Extract the [X, Y] coordinate from the center of the cell holding the provided text.  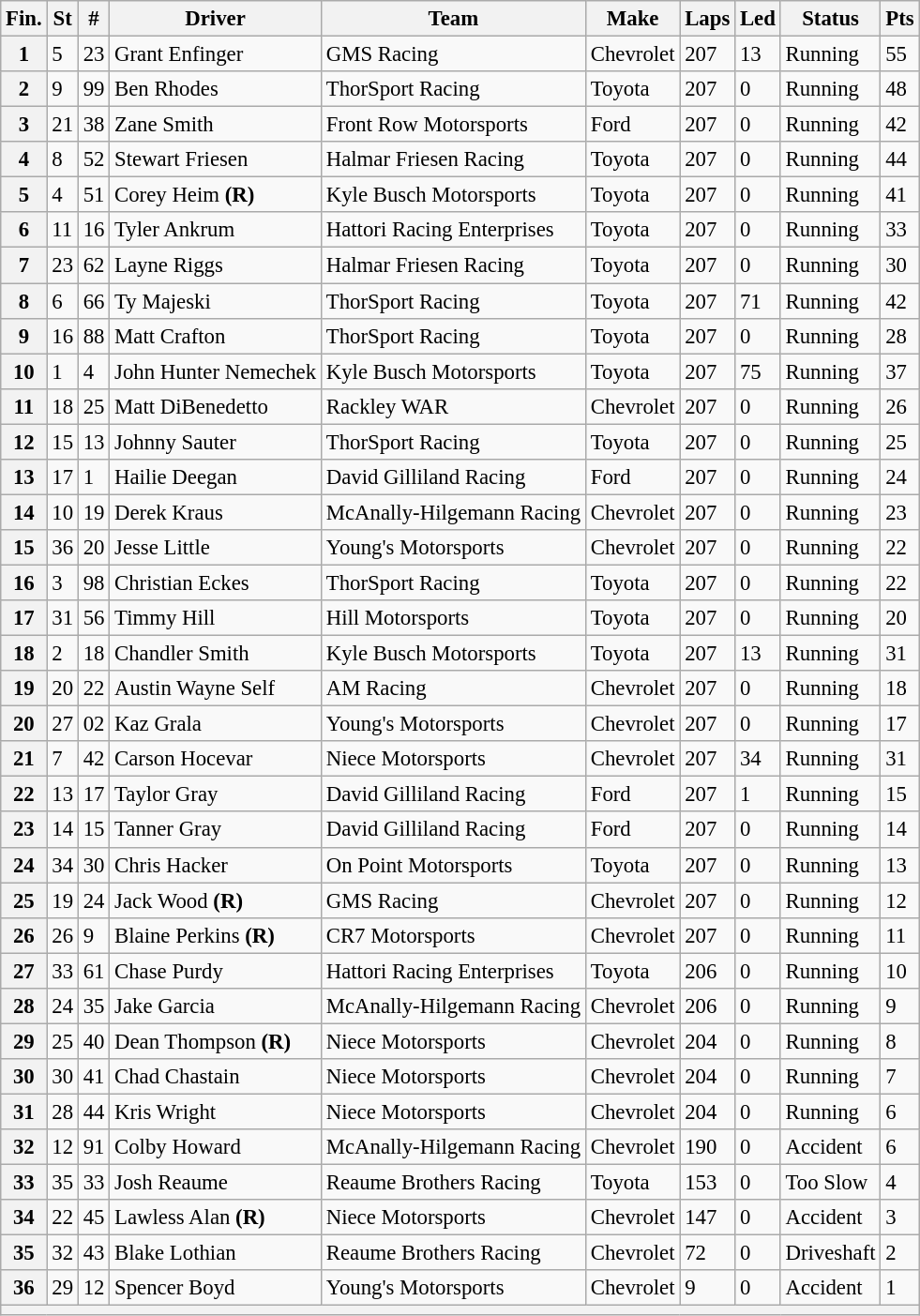
Tyler Ankrum [216, 230]
37 [900, 371]
91 [94, 1147]
40 [94, 1041]
Derek Kraus [216, 512]
55 [900, 54]
Austin Wayne Self [216, 688]
John Hunter Nemechek [216, 371]
Driver [216, 19]
45 [94, 1218]
Ty Majeski [216, 301]
38 [94, 125]
Blaine Perkins (R) [216, 935]
62 [94, 265]
Johnny Sauter [216, 442]
Team [453, 19]
Chris Hacker [216, 865]
Layne Riggs [216, 265]
Status [831, 19]
Too Slow [831, 1183]
Hill Motorsports [453, 618]
71 [758, 301]
Spencer Boyd [216, 1288]
Rackley WAR [453, 406]
48 [900, 89]
61 [94, 971]
Kaz Grala [216, 724]
Matt Crafton [216, 336]
Jesse Little [216, 548]
147 [707, 1218]
153 [707, 1183]
Taylor Gray [216, 794]
Colby Howard [216, 1147]
Carson Hocevar [216, 759]
Front Row Motorsports [453, 125]
Kris Wright [216, 1112]
190 [707, 1147]
Tanner Gray [216, 830]
Jack Wood (R) [216, 900]
St [62, 19]
Chandler Smith [216, 654]
Grant Enfinger [216, 54]
Jake Garcia [216, 1006]
# [94, 19]
Zane Smith [216, 125]
99 [94, 89]
Driveshaft [831, 1253]
72 [707, 1253]
Blake Lothian [216, 1253]
Christian Eckes [216, 582]
Lawless Alan (R) [216, 1218]
Make [632, 19]
Chase Purdy [216, 971]
Ben Rhodes [216, 89]
Josh Reaume [216, 1183]
98 [94, 582]
Stewart Friesen [216, 159]
AM Racing [453, 688]
Corey Heim (R) [216, 195]
Chad Chastain [216, 1077]
Hailie Deegan [216, 477]
02 [94, 724]
Matt DiBenedetto [216, 406]
Dean Thompson (R) [216, 1041]
CR7 Motorsports [453, 935]
Laps [707, 19]
Fin. [24, 19]
52 [94, 159]
Led [758, 19]
66 [94, 301]
75 [758, 371]
On Point Motorsports [453, 865]
Pts [900, 19]
51 [94, 195]
Timmy Hill [216, 618]
56 [94, 618]
88 [94, 336]
43 [94, 1253]
